Identify which cell holds the provided text, then report its [x, y] central coordinate. 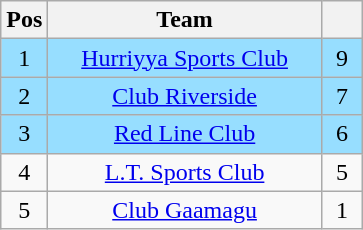
9 [342, 58]
Hurriyya Sports Club [185, 58]
3 [24, 134]
4 [24, 172]
Club Riverside [185, 96]
L.T. Sports Club [185, 172]
7 [342, 96]
Club Gaamagu [185, 210]
6 [342, 134]
Team [185, 20]
Red Line Club [185, 134]
Pos [24, 20]
2 [24, 96]
